Provide the [x, y] coordinate of the cell's center where the given text is located.  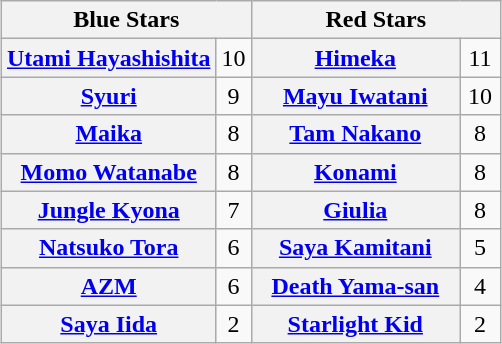
Tam Nakano [356, 134]
Giulia [356, 210]
Death Yama-san [356, 286]
Maika [109, 134]
Utami Hayashishita [109, 58]
Syuri [109, 96]
AZM [109, 286]
Mayu Iwatani [356, 96]
Red Stars [376, 20]
Saya Kamitani [356, 248]
7 [234, 210]
Saya Iida [109, 324]
Jungle Kyona [109, 210]
Natsuko Tora [109, 248]
9 [234, 96]
Starlight Kid [356, 324]
Blue Stars [126, 20]
11 [480, 58]
Momo Watanabe [109, 172]
4 [480, 286]
Konami [356, 172]
5 [480, 248]
Himeka [356, 58]
